Capture the cell that displays the provided text and extract its [x, y] central coordinate. 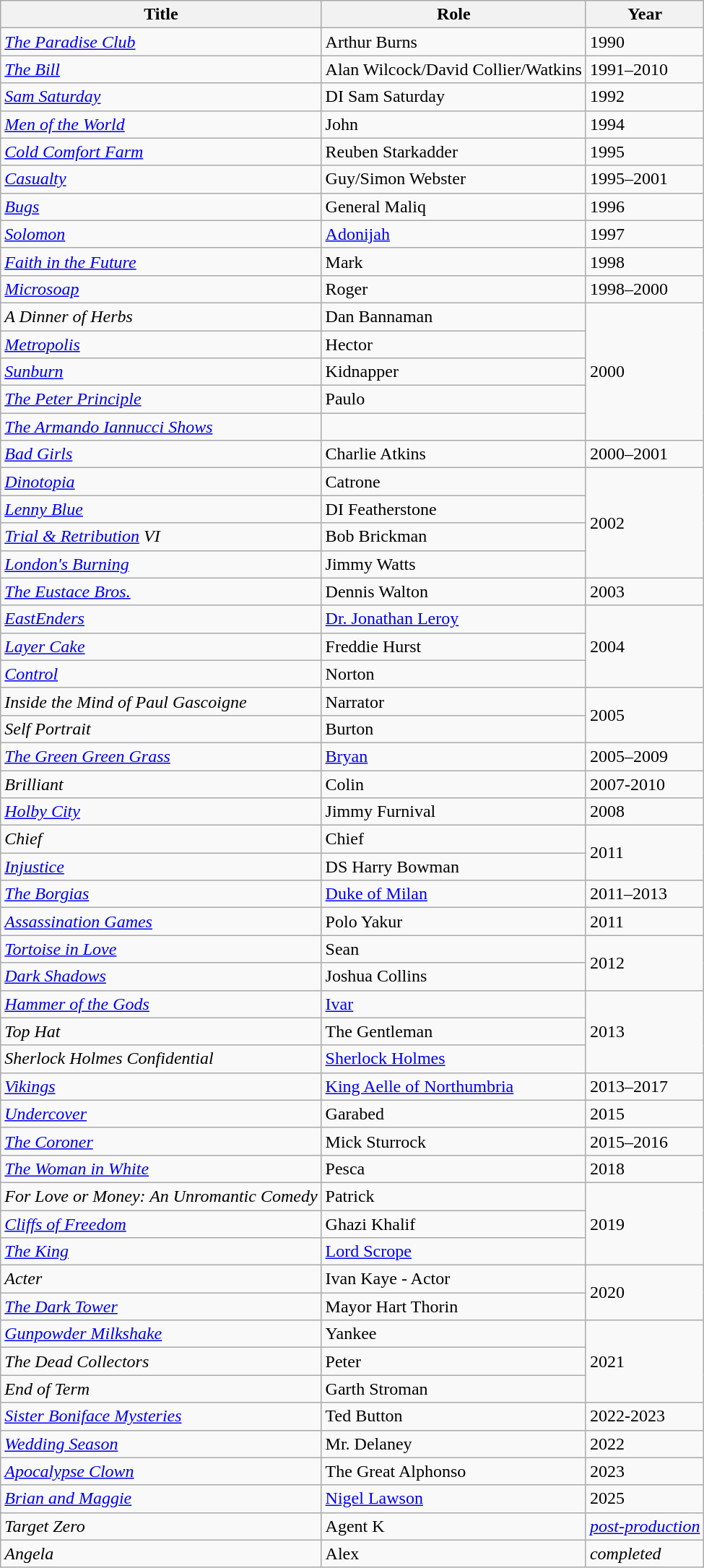
Kidnapper [453, 372]
Control [161, 674]
Men of the World [161, 124]
Role [453, 14]
2003 [645, 592]
Cliffs of Freedom [161, 1224]
Guy/Simon Webster [453, 179]
Sam Saturday [161, 97]
The Woman in White [161, 1169]
Gunpowder Milkshake [161, 1334]
Lord Scrope [453, 1252]
Peter [453, 1361]
2005 [645, 715]
2020 [645, 1293]
Pesca [453, 1169]
Top Hat [161, 1031]
Bryan [453, 756]
EastEnders [161, 619]
DI Featherstone [453, 509]
Solomon [161, 234]
The Green Green Grass [161, 756]
2007-2010 [645, 784]
1998–2000 [645, 289]
Garth Stroman [453, 1389]
Norton [453, 674]
1996 [645, 207]
The Coroner [161, 1141]
Cold Comfort Farm [161, 152]
Dinotopia [161, 482]
Target Zero [161, 1526]
Sherlock Holmes Confidential [161, 1059]
2025 [645, 1499]
Wedding Season [161, 1444]
Joshua Collins [453, 976]
2023 [645, 1471]
2012 [645, 963]
The Bill [161, 69]
Mr. Delaney [453, 1444]
Paulo [453, 399]
Bob Brickman [453, 537]
Mick Sturrock [453, 1141]
Metropolis [161, 345]
Year [645, 14]
completed [645, 1554]
London's Burning [161, 564]
2015 [645, 1114]
Nigel Lawson [453, 1499]
Trial & Retribution VI [161, 537]
Ghazi Khalif [453, 1224]
Assassination Games [161, 922]
Sunburn [161, 372]
Alan Wilcock/David Collier/Watkins [453, 69]
Colin [453, 784]
2022-2023 [645, 1416]
1990 [645, 42]
Faith in the Future [161, 261]
2018 [645, 1169]
2019 [645, 1223]
Jimmy Furnival [453, 812]
Layer Cake [161, 646]
The King [161, 1252]
DI Sam Saturday [453, 97]
The Dead Collectors [161, 1361]
Adonijah [453, 234]
Angela [161, 1554]
2000 [645, 371]
End of Term [161, 1389]
A Dinner of Herbs [161, 316]
The Armando Iannucci Shows [161, 427]
2022 [645, 1444]
Sherlock Holmes [453, 1059]
2005–2009 [645, 756]
Bad Girls [161, 454]
The Eustace Bros. [161, 592]
For Love or Money: An Unromantic Comedy [161, 1196]
Undercover [161, 1114]
Dr. Jonathan Leroy [453, 619]
2015–2016 [645, 1141]
2011–2013 [645, 894]
Brian and Maggie [161, 1499]
1991–2010 [645, 69]
The Great Alphonso [453, 1471]
2002 [645, 523]
Bugs [161, 207]
General Maliq [453, 207]
Dark Shadows [161, 976]
Microsoap [161, 289]
Charlie Atkins [453, 454]
1998 [645, 261]
Reuben Starkadder [453, 152]
Mark [453, 261]
Yankee [453, 1334]
Inside the Mind of Paul Gascoigne [161, 701]
Mayor Hart Thorin [453, 1307]
The Paradise Club [161, 42]
John [453, 124]
Catrone [453, 482]
Tortoise in Love [161, 949]
2013 [645, 1031]
Roger [453, 289]
1994 [645, 124]
1992 [645, 97]
Hammer of the Gods [161, 1004]
2000–2001 [645, 454]
post-production [645, 1526]
Agent K [453, 1526]
Patrick [453, 1196]
Freddie Hurst [453, 646]
1995–2001 [645, 179]
2004 [645, 646]
The Dark Tower [161, 1307]
Duke of Milan [453, 894]
Sister Boniface Mysteries [161, 1416]
Lenny Blue [161, 509]
Narrator [453, 701]
2021 [645, 1361]
2013–2017 [645, 1086]
Jimmy Watts [453, 564]
Ted Button [453, 1416]
Holby City [161, 812]
Title [161, 14]
Injustice [161, 867]
Self Portrait [161, 729]
The Peter Principle [161, 399]
1995 [645, 152]
Brilliant [161, 784]
Sean [453, 949]
Dennis Walton [453, 592]
The Borgias [161, 894]
Vikings [161, 1086]
Dan Bannaman [453, 316]
Arthur Burns [453, 42]
2008 [645, 812]
Ivan Kaye - Actor [453, 1279]
Polo Yakur [453, 922]
Casualty [161, 179]
Apocalypse Clown [161, 1471]
1997 [645, 234]
Acter [161, 1279]
Burton [453, 729]
Ivar [453, 1004]
Garabed [453, 1114]
Hector [453, 345]
Alex [453, 1554]
King Aelle of Northumbria [453, 1086]
The Gentleman [453, 1031]
DS Harry Bowman [453, 867]
